Capture the cell that displays the provided text and extract its (X, Y) central coordinate. 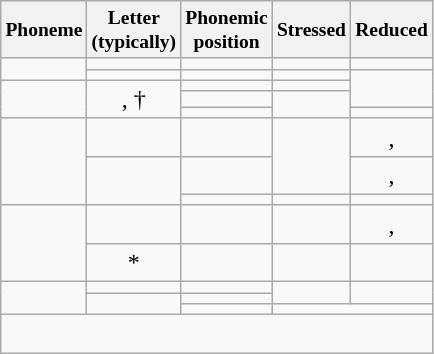
Letter(typically) (134, 30)
, † (134, 99)
Phoneme (44, 30)
Reduced (392, 30)
Phonemicposition (227, 30)
Stressed (311, 30)
* (134, 262)
